Locate the cell with the specified text and output its (X, Y) center coordinate. 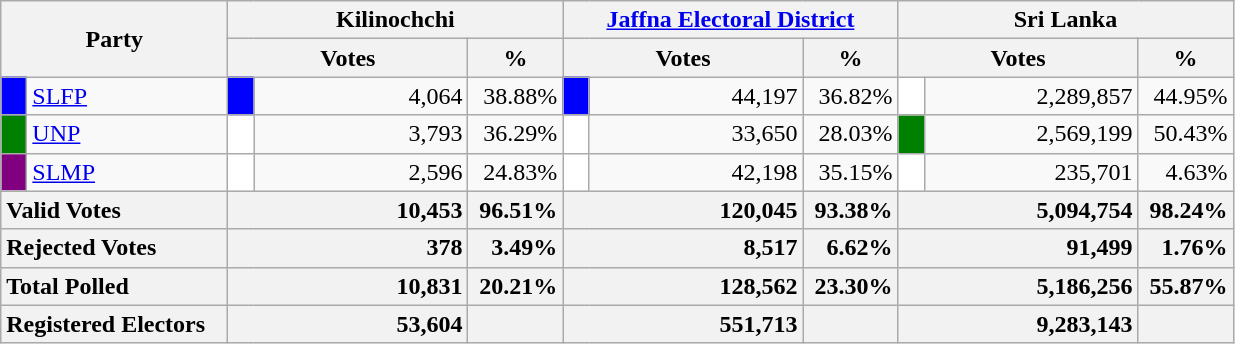
UNP (128, 134)
36.82% (850, 96)
4.63% (1186, 172)
128,562 (683, 286)
SLMP (128, 172)
96.51% (516, 210)
53,604 (348, 324)
Registered Electors (114, 324)
50.43% (1186, 134)
1.76% (1186, 248)
24.83% (516, 172)
3.49% (516, 248)
38.88% (516, 96)
SLFP (128, 96)
Kilinochchi (396, 20)
551,713 (683, 324)
5,186,256 (1018, 286)
36.29% (516, 134)
91,499 (1018, 248)
23.30% (850, 286)
28.03% (850, 134)
33,650 (696, 134)
Rejected Votes (114, 248)
6.62% (850, 248)
8,517 (683, 248)
42,198 (696, 172)
Valid Votes (114, 210)
2,596 (361, 172)
93.38% (850, 210)
Sri Lanka (1066, 20)
20.21% (516, 286)
10,831 (348, 286)
35.15% (850, 172)
Party (114, 39)
Jaffna Electoral District (730, 20)
55.87% (1186, 286)
9,283,143 (1018, 324)
10,453 (348, 210)
2,289,857 (1031, 96)
98.24% (1186, 210)
120,045 (683, 210)
5,094,754 (1018, 210)
44,197 (696, 96)
Total Polled (114, 286)
4,064 (361, 96)
3,793 (361, 134)
2,569,199 (1031, 134)
378 (348, 248)
44.95% (1186, 96)
235,701 (1031, 172)
